Pinpoint the cell where the given text exists, returning its [X, Y] midpoint coordinate. 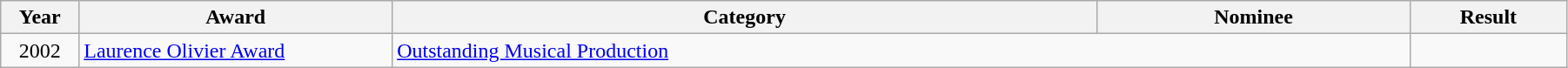
Laurence Olivier Award [236, 51]
Award [236, 17]
Category [745, 17]
Result [1488, 17]
Nominee [1254, 17]
2002 [40, 51]
Year [40, 17]
Outstanding Musical Production [901, 51]
